Find where the given text appears and provide that cell's center as [X, Y] coordinate. 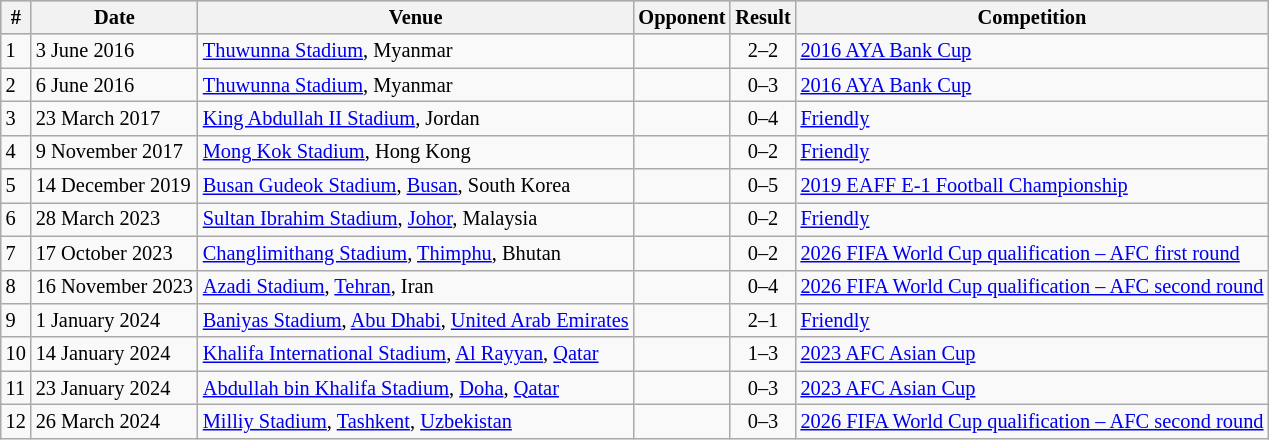
2019 EAFF E-1 Football Championship [1032, 186]
Khalifa International Stadium, Al Rayyan, Qatar [416, 354]
17 October 2023 [114, 253]
14 January 2024 [114, 354]
Busan Gudeok Stadium, Busan, South Korea [416, 186]
16 November 2023 [114, 287]
0–5 [762, 186]
Sultan Ibrahim Stadium, Johor, Malaysia [416, 219]
Date [114, 17]
King Abdullah II Stadium, Jordan [416, 118]
28 March 2023 [114, 219]
2–1 [762, 320]
11 [16, 388]
Venue [416, 17]
12 [16, 421]
7 [16, 253]
1–3 [762, 354]
Milliy Stadium, Tashkent, Uzbekistan [416, 421]
3 [16, 118]
4 [16, 152]
Azadi Stadium, Tehran, Iran [416, 287]
6 June 2016 [114, 85]
Changlimithang Stadium, Thimphu, Bhutan [416, 253]
Result [762, 17]
3 June 2016 [114, 51]
1 [16, 51]
2–2 [762, 51]
9 November 2017 [114, 152]
26 March 2024 [114, 421]
9 [16, 320]
23 March 2017 [114, 118]
2 [16, 85]
Baniyas Stadium, Abu Dhabi, United Arab Emirates [416, 320]
# [16, 17]
23 January 2024 [114, 388]
Mong Kok Stadium, Hong Kong [416, 152]
Opponent [682, 17]
Competition [1032, 17]
14 December 2019 [114, 186]
2026 FIFA World Cup qualification – AFC first round [1032, 253]
8 [16, 287]
10 [16, 354]
6 [16, 219]
1 January 2024 [114, 320]
Abdullah bin Khalifa Stadium, Doha, Qatar [416, 388]
5 [16, 186]
